Identify which cell holds the provided text, then report its [x, y] central coordinate. 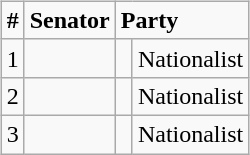
1 [12, 58]
3 [12, 134]
Party [182, 20]
2 [12, 96]
# [12, 20]
Senator [70, 20]
